Pinpoint the cell where the given text exists, returning its (x, y) midpoint coordinate. 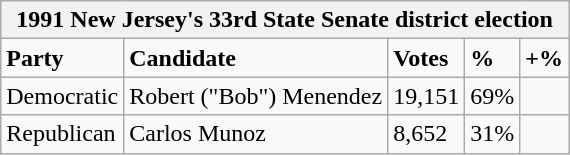
% (492, 58)
Candidate (256, 58)
Democratic (62, 96)
Party (62, 58)
+% (544, 58)
69% (492, 96)
31% (492, 134)
Carlos Munoz (256, 134)
8,652 (426, 134)
Robert ("Bob") Menendez (256, 96)
Votes (426, 58)
19,151 (426, 96)
1991 New Jersey's 33rd State Senate district election (285, 20)
Republican (62, 134)
